Provide the [x, y] coordinate of the cell's center where the given text is located.  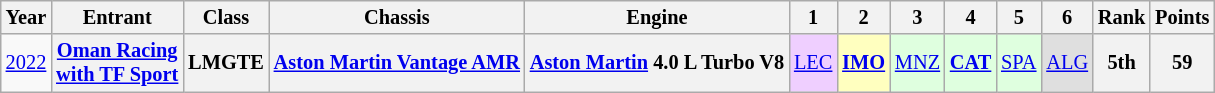
Year [26, 17]
MNZ [918, 63]
5 [1018, 17]
Rank [1122, 17]
2022 [26, 63]
LMGTE [226, 63]
3 [918, 17]
ALG [1067, 63]
Class [226, 17]
Aston Martin Vantage AMR [397, 63]
6 [1067, 17]
5th [1122, 63]
CAT [970, 63]
Aston Martin 4.0 L Turbo V8 [657, 63]
SPA [1018, 63]
Oman Racingwith TF Sport [117, 63]
LEC [813, 63]
IMO [864, 63]
2 [864, 17]
4 [970, 17]
Entrant [117, 17]
59 [1182, 63]
Chassis [397, 17]
Engine [657, 17]
Points [1182, 17]
1 [813, 17]
